Return (X, Y) of the center of cell containing provided text 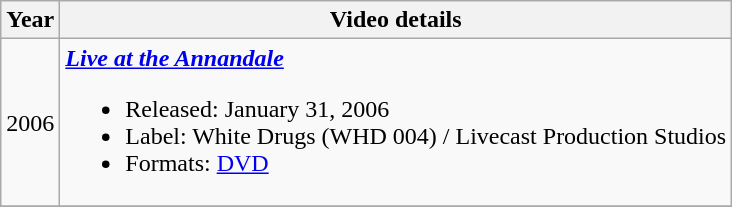
Live at the AnnandaleReleased: January 31, 2006Label: White Drugs (WHD 004) / Livecast Production StudiosFormats: DVD (396, 122)
2006 (30, 122)
Video details (396, 20)
Year (30, 20)
